Pinpoint the cell where the given text exists, returning its [x, y] midpoint coordinate. 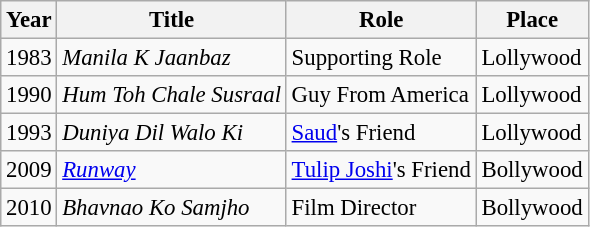
Manila K Jaanbaz [172, 58]
Film Director [381, 208]
2009 [29, 170]
Tulip Joshi's Friend [381, 170]
Saud's Friend [381, 133]
Runway [172, 170]
Year [29, 20]
Duniya Dil Walo Ki [172, 133]
Bhavnao Ko Samjho [172, 208]
Hum Toh Chale Susraal [172, 95]
1993 [29, 133]
1983 [29, 58]
1990 [29, 95]
Supporting Role [381, 58]
Place [532, 20]
Title [172, 20]
2010 [29, 208]
Guy From America [381, 95]
Role [381, 20]
